Capture the cell that displays the provided text and extract its (X, Y) central coordinate. 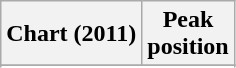
Chart (2011) (72, 34)
Peakposition (188, 34)
